For the text-containing cell, return its midpoint in (X, Y) coordinate format. 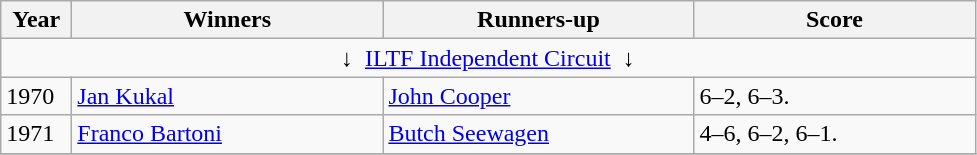
↓ ILTF Independent Circuit ↓ (488, 58)
Jan Kukal (228, 96)
Winners (228, 20)
Runners-up (538, 20)
1970 (36, 96)
6–2, 6–3. (834, 96)
Score (834, 20)
Butch Seewagen (538, 134)
Franco Bartoni (228, 134)
1971 (36, 134)
Year (36, 20)
4–6, 6–2, 6–1. (834, 134)
John Cooper (538, 96)
